Detect which cell encompasses the target text, then output its [X, Y] center coordinate. 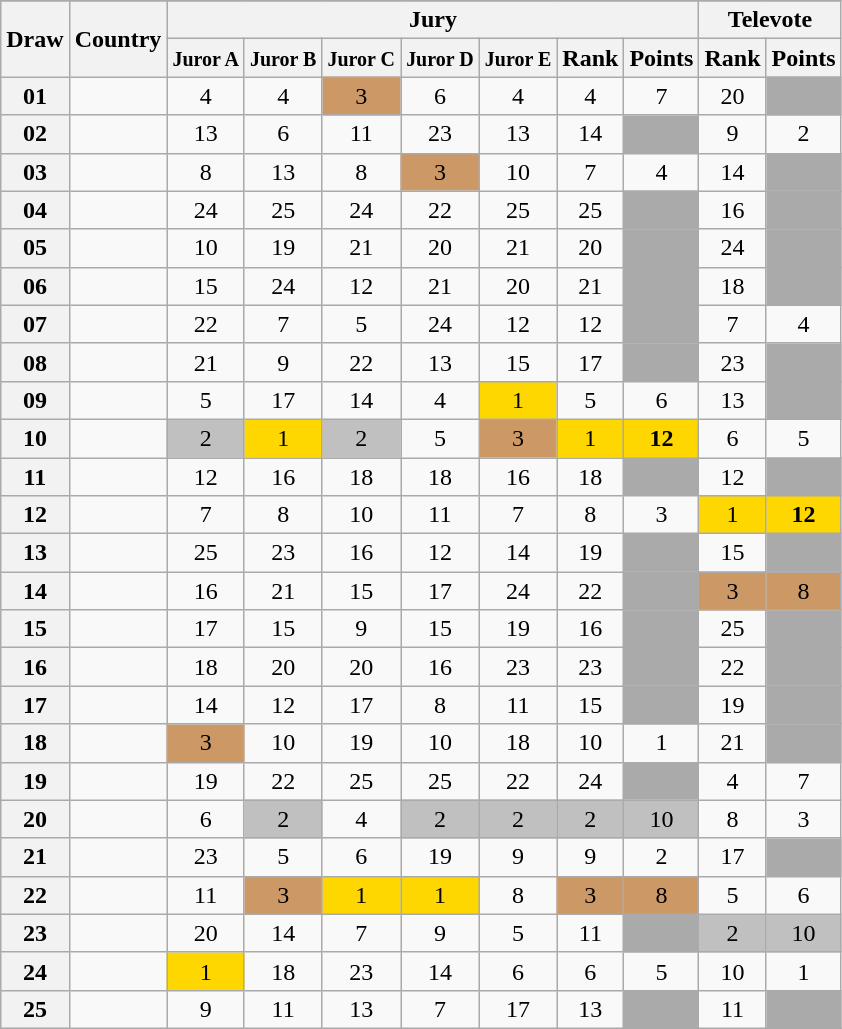
Draw [35, 39]
07 [35, 324]
Juror C [362, 58]
01 [35, 96]
08 [35, 362]
04 [35, 210]
Juror E [518, 58]
Juror A [206, 58]
05 [35, 248]
Country [118, 39]
06 [35, 286]
03 [35, 172]
Televote [770, 20]
Jury [433, 20]
02 [35, 134]
09 [35, 400]
Juror D [440, 58]
Juror B [283, 58]
